Identify which cell holds the provided text, then report its [X, Y] central coordinate. 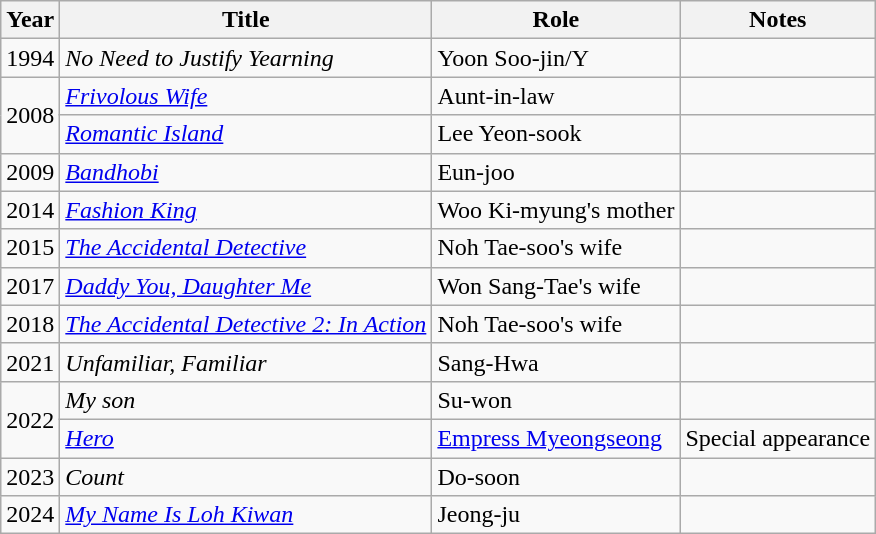
2008 [30, 115]
Eun-joo [556, 172]
Do-soon [556, 477]
2014 [30, 210]
Notes [778, 20]
2015 [30, 248]
Count [246, 477]
Title [246, 20]
Woo Ki-myung's mother [556, 210]
Role [556, 20]
Daddy You, Daughter Me [246, 286]
Bandhobi [246, 172]
1994 [30, 58]
2021 [30, 362]
The Accidental Detective 2: In Action [246, 324]
2023 [30, 477]
Unfamiliar, Familiar [246, 362]
Jeong-ju [556, 515]
Romantic Island [246, 134]
Fashion King [246, 210]
Aunt-in-law [556, 96]
2017 [30, 286]
Year [30, 20]
Lee Yeon-sook [556, 134]
2022 [30, 419]
Hero [246, 438]
Empress Myeongseong [556, 438]
Sang-Hwa [556, 362]
Won Sang-Tae's wife [556, 286]
Yoon Soo-jin/Y [556, 58]
No Need to Justify Yearning [246, 58]
Su-won [556, 400]
The Accidental Detective [246, 248]
My son [246, 400]
2009 [30, 172]
2018 [30, 324]
2024 [30, 515]
Frivolous Wife [246, 96]
Special appearance [778, 438]
My Name Is Loh Kiwan [246, 515]
